Return the (X, Y) coordinate for the center point of the cell that contains the specified text.  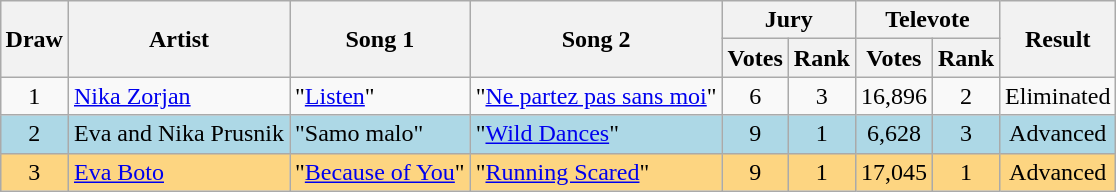
"Wild Dances" (596, 134)
Artist (178, 39)
16,896 (894, 96)
"Listen" (380, 96)
"Because of You" (380, 172)
6 (755, 96)
"Samo malo" (380, 134)
6,628 (894, 134)
17,045 (894, 172)
"Ne partez pas sans moi" (596, 96)
Eliminated (1058, 96)
Eva Boto (178, 172)
"Running Scared" (596, 172)
Song 2 (596, 39)
Draw (34, 39)
Eva and Nika Prusnik (178, 134)
Result (1058, 39)
Song 1 (380, 39)
Jury (788, 20)
Nika Zorjan (178, 96)
Televote (927, 20)
